Detect which cell encompasses the target text, then output its (x, y) center coordinate. 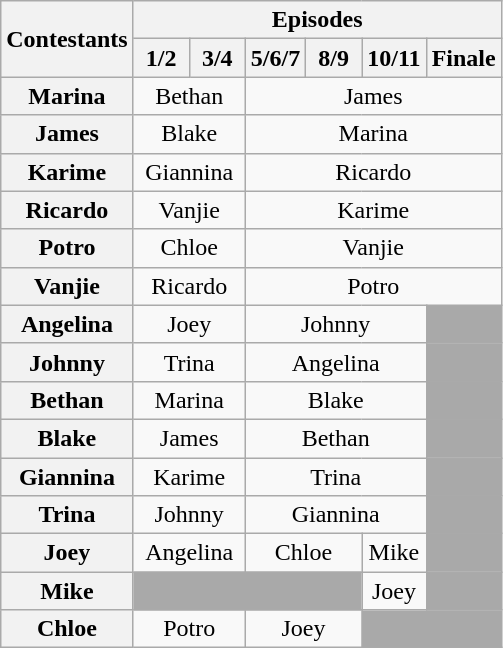
5/6/7 (275, 58)
Finale (464, 58)
1/2 (161, 58)
3/4 (217, 58)
10/11 (394, 58)
8/9 (334, 58)
Episodes (317, 20)
Contestants (67, 39)
